Find where the given text appears and provide that cell's center as (x, y) coordinate. 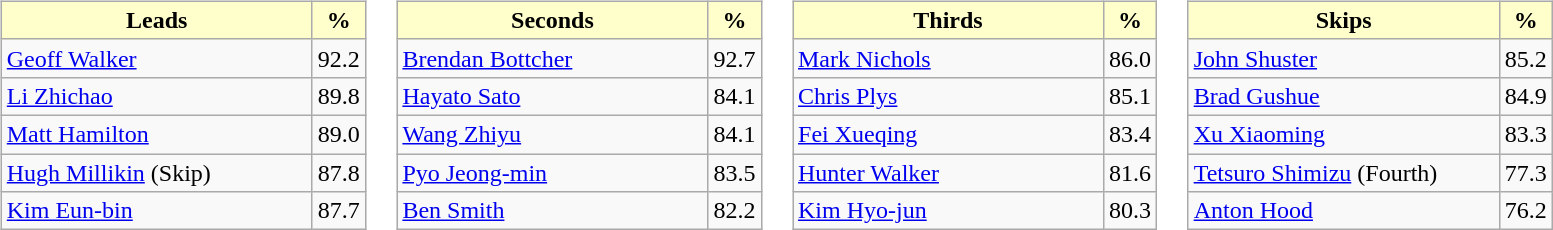
92.2 (338, 58)
Kim Hyo-jun (948, 211)
87.8 (338, 173)
83.3 (1526, 134)
Hayato Sato (552, 96)
Hugh Millikin (Skip) (156, 173)
86.0 (1130, 58)
Seconds (552, 20)
Anton Hood (1344, 211)
Hunter Walker (948, 173)
Wang Zhiyu (552, 134)
89.0 (338, 134)
77.3 (1526, 173)
Xu Xiaoming (1344, 134)
Kim Eun-bin (156, 211)
John Shuster (1344, 58)
92.7 (734, 58)
80.3 (1130, 211)
Leads (156, 20)
Li Zhichao (156, 96)
Mark Nichols (948, 58)
Brendan Bottcher (552, 58)
87.7 (338, 211)
84.9 (1526, 96)
Thirds (948, 20)
Ben Smith (552, 211)
85.1 (1130, 96)
89.8 (338, 96)
82.2 (734, 211)
83.5 (734, 173)
Chris Plys (948, 96)
Tetsuro Shimizu (Fourth) (1344, 173)
85.2 (1526, 58)
81.6 (1130, 173)
Matt Hamilton (156, 134)
83.4 (1130, 134)
76.2 (1526, 211)
Fei Xueqing (948, 134)
Skips (1344, 20)
Pyo Jeong-min (552, 173)
Brad Gushue (1344, 96)
Geoff Walker (156, 58)
